From the cell containing the given text, extract its center point as (x, y) coordinate. 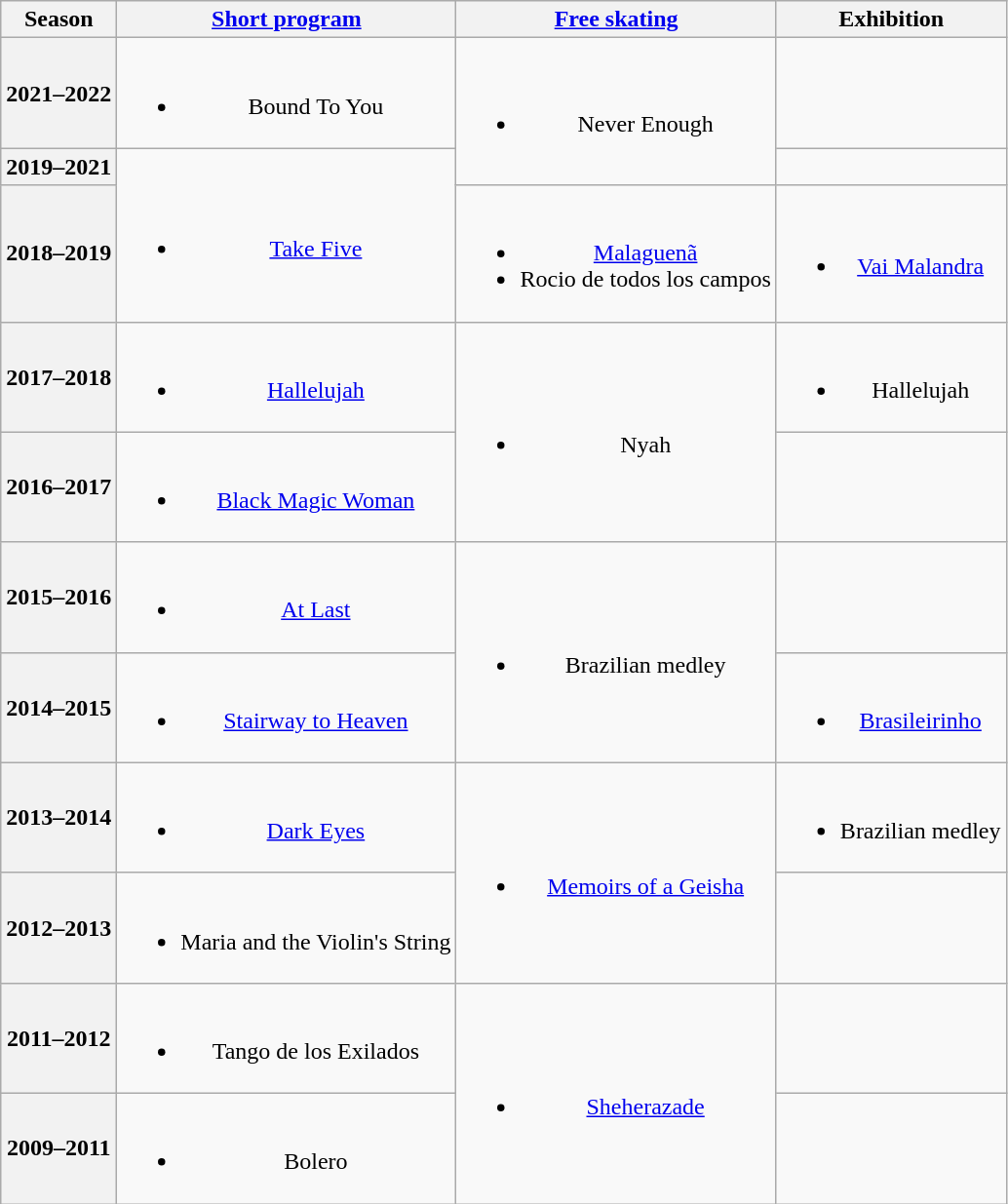
Stairway to Heaven (287, 708)
Season (58, 19)
2013–2014 (58, 817)
2017–2018 (58, 376)
2012–2013 (58, 928)
2015–2016 (58, 597)
Black Magic Woman (287, 487)
2014–2015 (58, 708)
Bound To You (287, 94)
Malaguenã Rocio de todos los campos (616, 253)
Memoirs of a Geisha (616, 873)
Exhibition (891, 19)
2009–2011 (58, 1148)
Short program (287, 19)
Brasileirinho (891, 708)
Sheherazade (616, 1093)
Bolero (287, 1148)
Maria and the Violin's String (287, 928)
At Last (287, 597)
Dark Eyes (287, 817)
2019–2021 (58, 167)
2021–2022 (58, 94)
2011–2012 (58, 1037)
Free skating (616, 19)
Vai Malandra (891, 253)
Tango de los Exilados (287, 1037)
Take Five (287, 235)
Nyah (616, 432)
2016–2017 (58, 487)
2018–2019 (58, 253)
Never Enough (616, 111)
